Scan for the cell matching the given text and deliver its [x, y] coordinate at center. 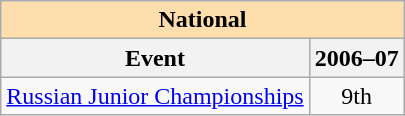
9th [356, 96]
Event [155, 58]
National [202, 20]
2006–07 [356, 58]
Russian Junior Championships [155, 96]
